Detect which cell encompasses the target text, then output its [x, y] center coordinate. 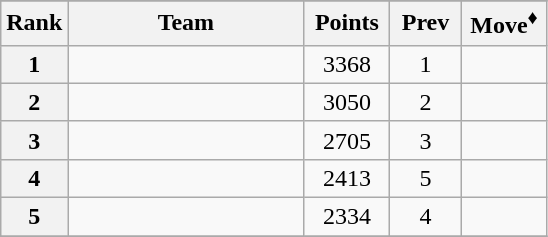
Points [347, 24]
3050 [347, 102]
Prev [426, 24]
2334 [347, 217]
2413 [347, 178]
Team [186, 24]
2705 [347, 140]
Move♦ [504, 24]
Rank [34, 24]
3368 [347, 64]
